Locate the cell with the specified text and output its (x, y) center coordinate. 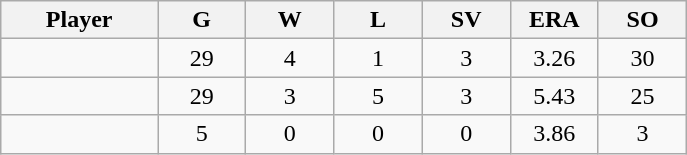
4 (290, 58)
25 (642, 96)
1 (378, 58)
3.86 (554, 134)
SO (642, 20)
W (290, 20)
ERA (554, 20)
L (378, 20)
30 (642, 58)
5.43 (554, 96)
Player (80, 20)
G (202, 20)
SV (466, 20)
3.26 (554, 58)
